Search for the cell housing the specified text and yield its (x, y) center coordinate. 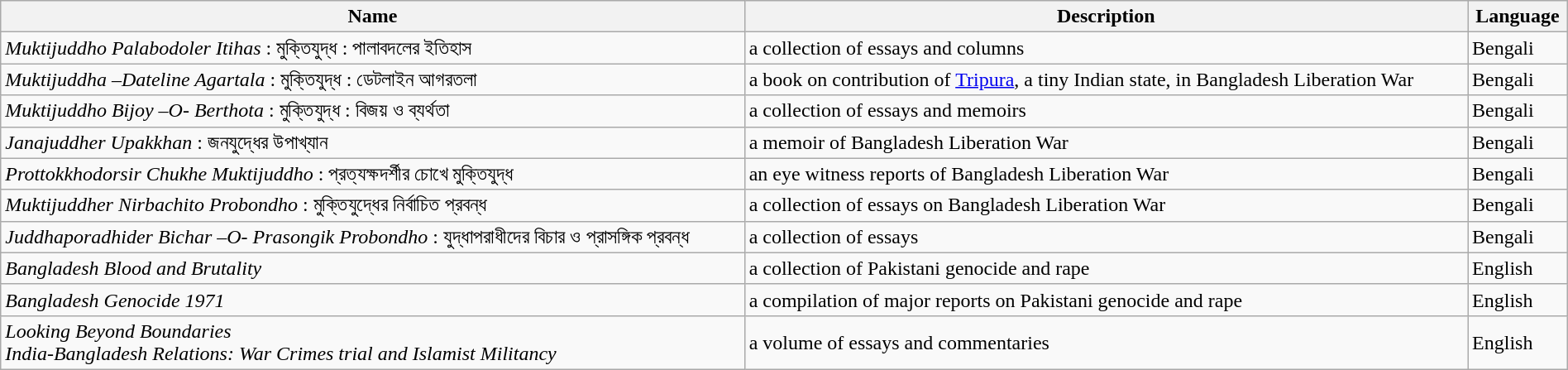
a collection of essays and memoirs (1106, 111)
a collection of Pakistani genocide and rape (1106, 268)
a collection of essays and columns (1106, 48)
a collection of essays (1106, 237)
a volume of essays and commentaries (1106, 343)
Bangladesh Blood and Brutality (372, 268)
an eye witness reports of Bangladesh Liberation War (1106, 174)
a book on contribution of Tripura, a tiny Indian state, in Bangladesh Liberation War (1106, 79)
a collection of essays on Bangladesh Liberation War (1106, 205)
Muktijuddha –Dateline Agartala : মুক্তিযুদ্ধ : ডেটলাইন আগরতলা (372, 79)
a compilation of major reports on Pakistani genocide and rape (1106, 300)
Muktijuddher Nirbachito Probondho : মুক্তিযুদ্ধের নির্বাচিত প্রবন্ধ (372, 205)
Muktijuddho Palabodoler Itihas : মুক্তিযুদ্ধ : পালাবদলের ইতিহাস (372, 48)
Name (372, 17)
Juddhaporadhider Bichar –O- Prasongik Probondho : যুদ্ধাপরাধীদের বিচার ও প্রাসঙ্গিক প্রবন্ধ (372, 237)
Looking Beyond Boundaries India-Bangladesh Relations: War Crimes trial and Islamist Militancy (372, 343)
a memoir of Bangladesh Liberation War (1106, 142)
Muktijuddho Bijoy –O- Berthota : মুক্তিযুদ্ধ : বিজয় ও ব্যর্থতা (372, 111)
Prottokkhodorsir Chukhe Muktijuddho : প্রত্যক্ষদর্শীর চোখে মুক্তিযুদ্ধ (372, 174)
Janajuddher Upakkhan : জনযুদ্ধের উপাখ্যান (372, 142)
Bangladesh Genocide 1971 (372, 300)
Language (1518, 17)
Description (1106, 17)
